Search for the cell housing the specified text and yield its [X, Y] center coordinate. 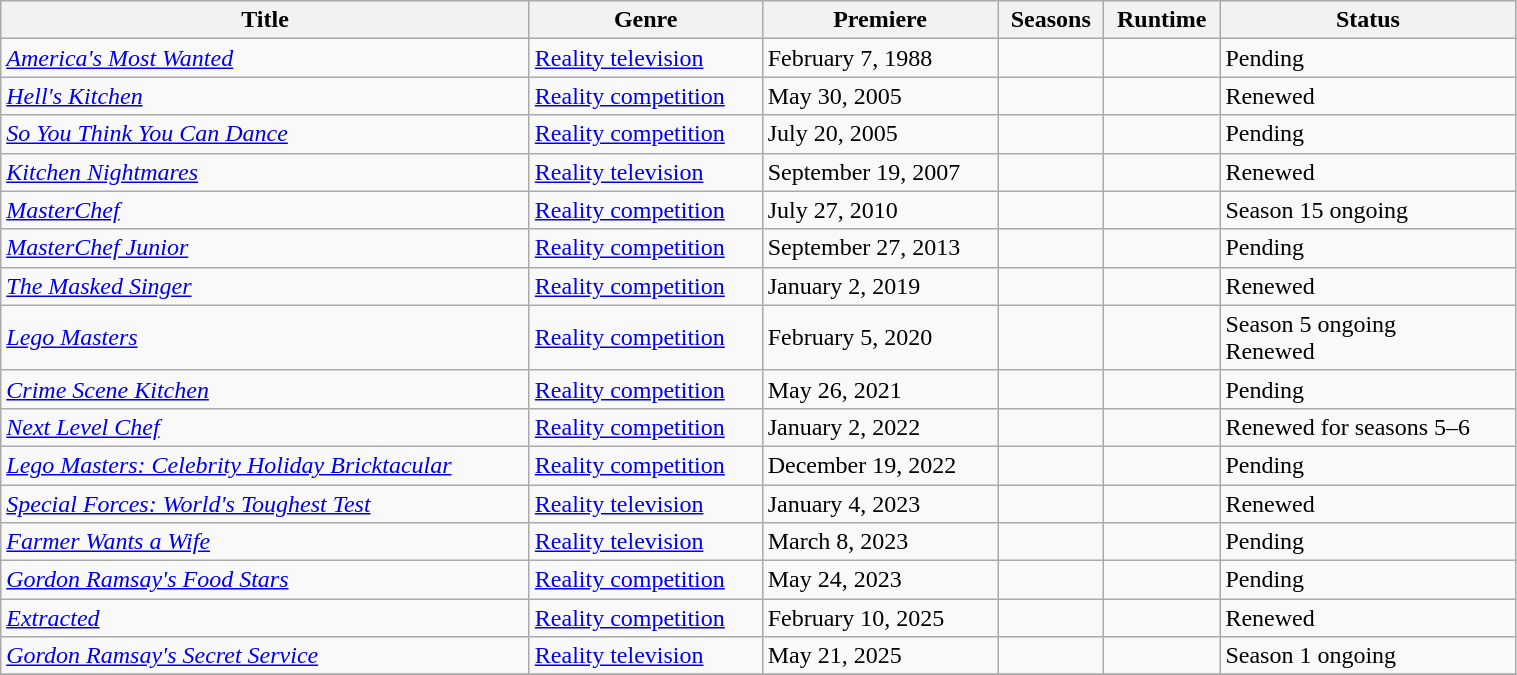
Kitchen Nightmares [266, 172]
Gordon Ramsay's Secret Service [266, 656]
May 26, 2021 [880, 389]
Genre [646, 20]
May 21, 2025 [880, 656]
February 10, 2025 [880, 618]
Seasons [1051, 20]
MasterChef Junior [266, 248]
Status [1368, 20]
December 19, 2022 [880, 465]
July 27, 2010 [880, 210]
Season 5 ongoingRenewed [1368, 338]
May 24, 2023 [880, 580]
So You Think You Can Dance [266, 134]
Next Level Chef [266, 427]
Gordon Ramsay's Food Stars [266, 580]
Runtime [1162, 20]
Extracted [266, 618]
Season 1 ongoing [1368, 656]
Farmer Wants a Wife [266, 542]
The Masked Singer [266, 286]
Renewed for seasons 5–6 [1368, 427]
February 7, 1988 [880, 58]
Special Forces: World's Toughest Test [266, 503]
Title [266, 20]
Premiere [880, 20]
Hell's Kitchen [266, 96]
February 5, 2020 [880, 338]
Lego Masters: Celebrity Holiday Bricktacular [266, 465]
America's Most Wanted [266, 58]
Crime Scene Kitchen [266, 389]
January 2, 2019 [880, 286]
January 4, 2023 [880, 503]
MasterChef [266, 210]
September 27, 2013 [880, 248]
July 20, 2005 [880, 134]
January 2, 2022 [880, 427]
Season 15 ongoing [1368, 210]
September 19, 2007 [880, 172]
March 8, 2023 [880, 542]
Lego Masters [266, 338]
May 30, 2005 [880, 96]
